Output the (X, Y) coordinate of the center of the cell containing the given text.  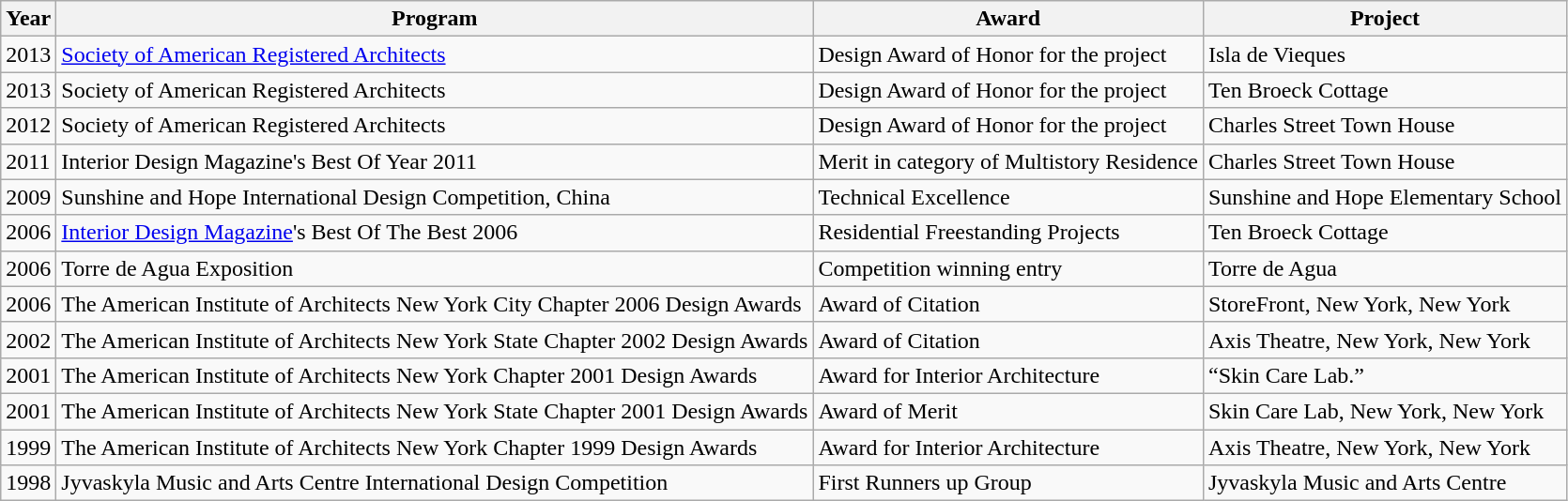
Isla de Vieques (1384, 54)
Residential Freestanding Projects (1008, 233)
Interior Design Magazine's Best Of The Best 2006 (435, 233)
Interior Design Magazine's Best Of Year 2011 (435, 161)
2012 (28, 126)
Torre de Agua (1384, 268)
Year (28, 19)
2011 (28, 161)
Award (1008, 19)
Torre de Agua Exposition (435, 268)
1998 (28, 483)
Program (435, 19)
Award of Merit (1008, 411)
1999 (28, 448)
The American Institute of Architects New York State Chapter 2001 Design Awards (435, 411)
Technical Excellence (1008, 197)
“Skin Care Lab.” (1384, 375)
The American Institute of Architects New York Chapter 1999 Design Awards (435, 448)
Sunshine and Hope Elementary School (1384, 197)
Competition winning entry (1008, 268)
The American Institute of Architects New York City Chapter 2006 Design Awards (435, 304)
Sunshine and Hope International Design Competition, China (435, 197)
2009 (28, 197)
Skin Care Lab, New York, New York (1384, 411)
Merit in category of Multistory Residence (1008, 161)
StoreFront, New York, New York (1384, 304)
Project (1384, 19)
The American Institute of Architects New York State Chapter 2002 Design Awards (435, 340)
First Runners up Group (1008, 483)
Jyvaskyla Music and Arts Centre International Design Competition (435, 483)
Jyvaskyla Music and Arts Centre (1384, 483)
2002 (28, 340)
The American Institute of Architects New York Chapter 2001 Design Awards (435, 375)
